Return the (x, y) coordinate for the center point of the cell that contains the specified text.  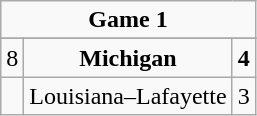
Michigan (128, 58)
Louisiana–Lafayette (128, 96)
4 (244, 58)
Game 1 (128, 20)
8 (12, 58)
3 (244, 96)
